Provide the (x, y) coordinate of the cell's center where the given text is located.  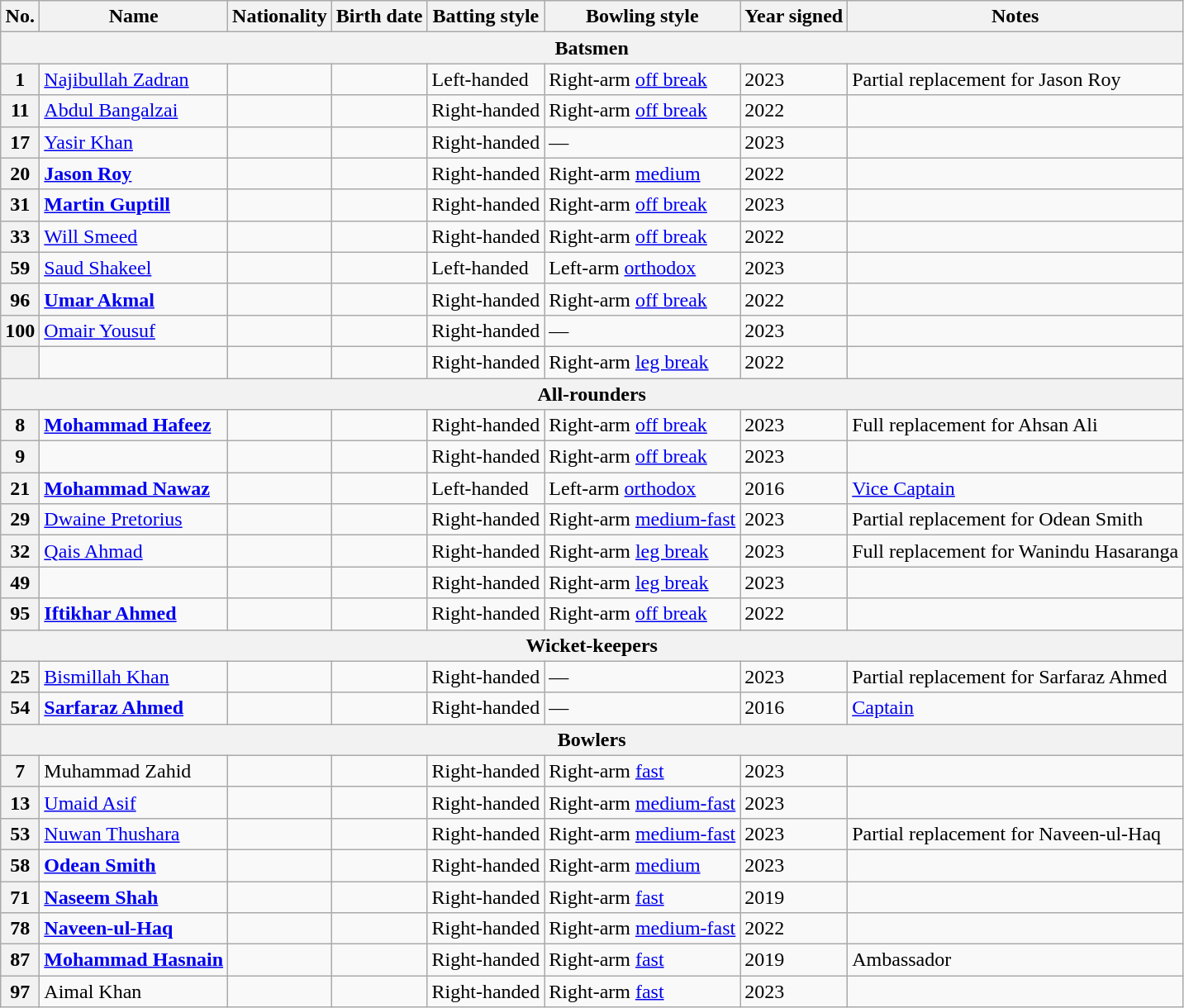
100 (20, 330)
21 (20, 488)
17 (20, 142)
95 (20, 614)
31 (20, 205)
49 (20, 582)
Partial replacement for Jason Roy (1015, 79)
32 (20, 551)
11 (20, 111)
Jason Roy (134, 174)
7 (20, 771)
Bowling style (643, 17)
Martin Guptill (134, 205)
9 (20, 457)
54 (20, 708)
Notes (1015, 17)
Saud Shakeel (134, 268)
25 (20, 677)
Aimal Khan (134, 991)
Wicket-keepers (592, 645)
Year signed (794, 17)
78 (20, 929)
Partial replacement for Naveen-ul-Haq (1015, 834)
Muhammad Zahid (134, 771)
Umaid Asif (134, 802)
Mohammad Hafeez (134, 426)
1 (20, 79)
87 (20, 960)
Mohammad Hasnain (134, 960)
Naveen-ul-Haq (134, 929)
Umar Akmal (134, 299)
71 (20, 896)
Dwaine Pretorius (134, 520)
59 (20, 268)
Captain (1015, 708)
Mohammad Nawaz (134, 488)
Nationality (280, 17)
Name (134, 17)
Yasir Khan (134, 142)
Batsmen (592, 48)
8 (20, 426)
20 (20, 174)
13 (20, 802)
53 (20, 834)
Birth date (379, 17)
Bismillah Khan (134, 677)
Ambassador (1015, 960)
29 (20, 520)
96 (20, 299)
Partial replacement for Odean Smith (1015, 520)
58 (20, 865)
33 (20, 236)
Sarfaraz Ahmed (134, 708)
Will Smeed (134, 236)
Odean Smith (134, 865)
97 (20, 991)
Qais Ahmad (134, 551)
Vice Captain (1015, 488)
Nuwan Thushara (134, 834)
Full replacement for Wanindu Hasaranga (1015, 551)
No. (20, 17)
Partial replacement for Sarfaraz Ahmed (1015, 677)
Najibullah Zadran (134, 79)
Iftikhar Ahmed (134, 614)
Batting style (486, 17)
Omair Yousuf (134, 330)
Naseem Shah (134, 896)
Bowlers (592, 739)
Full replacement for Ahsan Ali (1015, 426)
Abdul Bangalzai (134, 111)
All-rounders (592, 394)
